Search for the cell housing the specified text and yield its [X, Y] center coordinate. 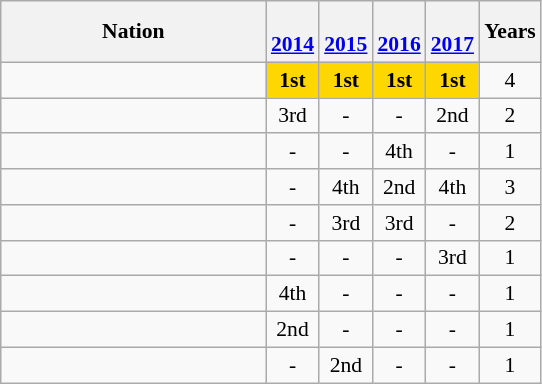
4 [510, 80]
Years [510, 32]
3 [510, 187]
Nation [134, 32]
2017 [452, 32]
2016 [398, 32]
2015 [346, 32]
2014 [292, 32]
